From the cell containing the given text, extract its center point as (X, Y) coordinate. 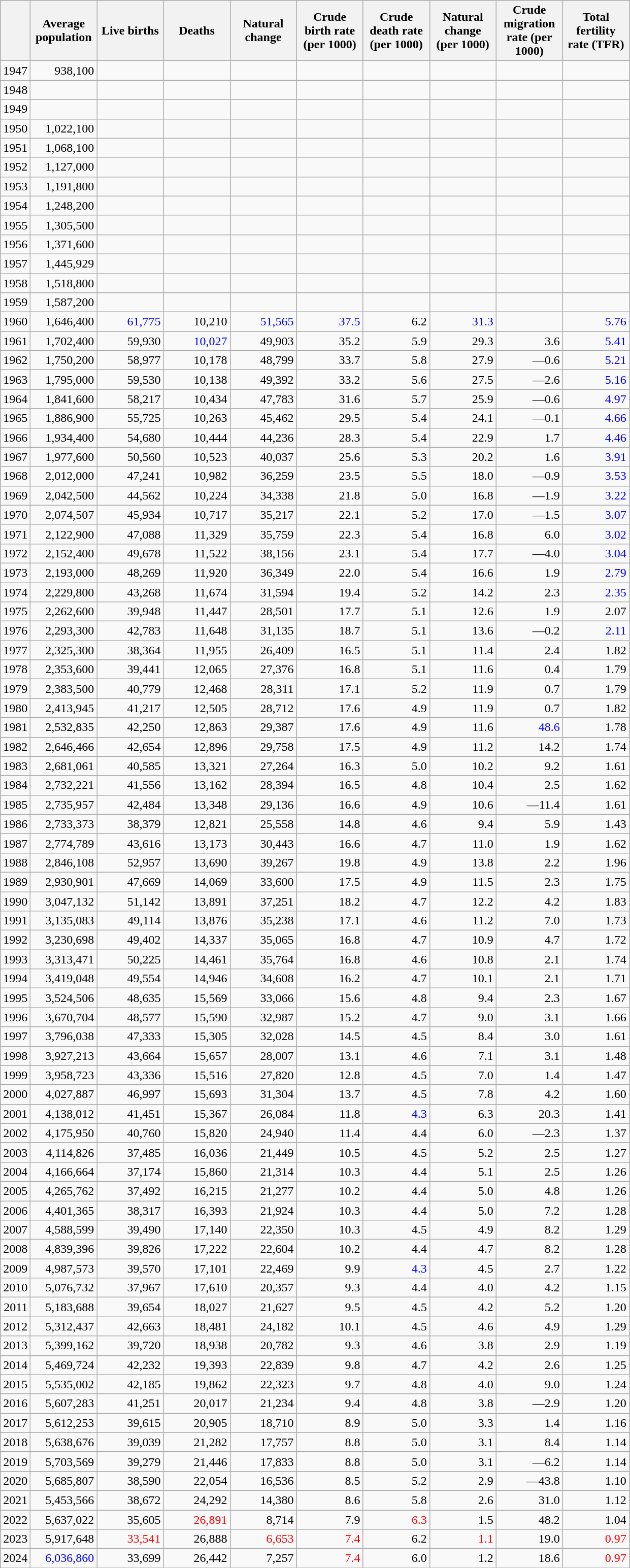
43,336 (130, 1075)
12.8 (330, 1075)
26,442 (197, 1558)
38,156 (263, 553)
1986 (15, 824)
2,413,945 (64, 708)
28,501 (263, 612)
1971 (15, 534)
5,453,566 (64, 1500)
1955 (15, 225)
35,759 (263, 534)
33,699 (130, 1558)
42,783 (130, 631)
1970 (15, 515)
Deaths (197, 30)
10.8 (463, 959)
9.2 (529, 766)
37,967 (130, 1288)
1999 (15, 1075)
45,462 (263, 418)
34,338 (263, 495)
7.9 (330, 1519)
51,142 (130, 901)
1957 (15, 263)
20,357 (263, 1288)
2,930,901 (64, 882)
6,036,860 (64, 1558)
43,616 (130, 843)
24,292 (197, 1500)
10,224 (197, 495)
Crude death rate (per 1000) (396, 30)
31.0 (529, 1500)
12.2 (463, 901)
1973 (15, 573)
39,720 (130, 1346)
2023 (15, 1539)
21,446 (197, 1461)
1,305,500 (64, 225)
1.1 (463, 1539)
1985 (15, 805)
2015 (15, 1384)
2020 (15, 1481)
15.6 (330, 998)
44,236 (263, 438)
15,693 (197, 1094)
31.6 (330, 399)
48,799 (263, 360)
3.22 (596, 495)
22,054 (197, 1481)
28,394 (263, 785)
15,860 (197, 1172)
19,393 (197, 1365)
1.41 (596, 1114)
2,293,300 (64, 631)
28,007 (263, 1056)
13,348 (197, 805)
16,393 (197, 1211)
1,068,100 (64, 148)
15,367 (197, 1114)
2,733,373 (64, 824)
—11.4 (529, 805)
51,565 (263, 322)
49,114 (130, 921)
22,469 (263, 1269)
1.16 (596, 1423)
2009 (15, 1269)
38,379 (130, 824)
2,646,466 (64, 747)
14,069 (197, 882)
1949 (15, 109)
11,920 (197, 573)
2005 (15, 1191)
3,796,038 (64, 1037)
48,577 (130, 1017)
24,182 (263, 1326)
1.67 (596, 998)
6,653 (263, 1539)
1.25 (596, 1365)
12.6 (463, 612)
22,350 (263, 1230)
47,241 (130, 476)
61,775 (130, 322)
20,782 (263, 1346)
1.73 (596, 921)
49,903 (263, 341)
2.07 (596, 612)
12,896 (197, 747)
58,977 (130, 360)
5.21 (596, 360)
26,891 (197, 1519)
15,657 (197, 1056)
41,451 (130, 1114)
2.35 (596, 592)
50,225 (130, 959)
41,217 (130, 708)
35,764 (263, 959)
40,037 (263, 457)
39,267 (263, 862)
1,518,800 (64, 283)
1991 (15, 921)
1948 (15, 90)
3,419,048 (64, 979)
39,279 (130, 1461)
45,934 (130, 515)
40,585 (130, 766)
10.6 (463, 805)
22,323 (263, 1384)
11,674 (197, 592)
2019 (15, 1461)
1953 (15, 186)
2000 (15, 1094)
1966 (15, 438)
22,604 (263, 1249)
15,820 (197, 1133)
1.22 (596, 1269)
2,846,108 (64, 862)
42,663 (130, 1326)
938,100 (64, 71)
10,444 (197, 438)
36,259 (263, 476)
17.0 (463, 515)
1,795,000 (64, 380)
39,441 (130, 670)
38,672 (130, 1500)
1962 (15, 360)
2010 (15, 1288)
1.24 (596, 1384)
Total fertility rate (TFR) (596, 30)
1.96 (596, 862)
9.8 (330, 1365)
17,222 (197, 1249)
2006 (15, 1211)
1.60 (596, 1094)
1.04 (596, 1519)
2001 (15, 1114)
14,380 (263, 1500)
2,229,800 (64, 592)
32,987 (263, 1017)
2,532,835 (64, 727)
31,594 (263, 592)
Natural change (263, 30)
—6.2 (529, 1461)
19,862 (197, 1384)
2018 (15, 1442)
8.5 (330, 1481)
1974 (15, 592)
1.47 (596, 1075)
16,215 (197, 1191)
10,138 (197, 380)
2,353,600 (64, 670)
5,703,569 (64, 1461)
49,554 (130, 979)
1947 (15, 71)
10,178 (197, 360)
2,193,000 (64, 573)
1978 (15, 670)
1990 (15, 901)
25.6 (330, 457)
1.72 (596, 940)
28,712 (263, 708)
2.2 (529, 862)
3.53 (596, 476)
18.2 (330, 901)
3.04 (596, 553)
42,484 (130, 805)
35,217 (263, 515)
2013 (15, 1346)
1988 (15, 862)
43,268 (130, 592)
5,685,807 (64, 1481)
2022 (15, 1519)
5.16 (596, 380)
2,735,957 (64, 805)
40,779 (130, 689)
22.3 (330, 534)
1977 (15, 650)
29,136 (263, 805)
25.9 (463, 399)
11,648 (197, 631)
11,522 (197, 553)
12,505 (197, 708)
1963 (15, 380)
1.7 (529, 438)
37,492 (130, 1191)
13,876 (197, 921)
2,681,061 (64, 766)
1983 (15, 766)
2024 (15, 1558)
48,269 (130, 573)
1.27 (596, 1152)
1998 (15, 1056)
21,924 (263, 1211)
1994 (15, 979)
13,690 (197, 862)
12,065 (197, 670)
3,524,506 (64, 998)
5,637,022 (64, 1519)
24,940 (263, 1133)
12,863 (197, 727)
0.4 (529, 670)
18.6 (529, 1558)
30,443 (263, 843)
1997 (15, 1037)
13.7 (330, 1094)
41,251 (130, 1404)
3,670,704 (64, 1017)
16,036 (197, 1152)
44,562 (130, 495)
1.37 (596, 1133)
7.8 (463, 1094)
1995 (15, 998)
35.2 (330, 341)
29,387 (263, 727)
9.5 (330, 1307)
9.7 (330, 1384)
10,210 (197, 322)
5.5 (396, 476)
10,982 (197, 476)
5.76 (596, 322)
5.6 (396, 380)
8.9 (330, 1423)
3,230,698 (64, 940)
27.9 (463, 360)
38,590 (130, 1481)
5,312,437 (64, 1326)
50,560 (130, 457)
10,434 (197, 399)
1950 (15, 128)
1.10 (596, 1481)
7.2 (529, 1211)
11,955 (197, 650)
49,402 (130, 940)
2,383,500 (64, 689)
1,191,800 (64, 186)
19.4 (330, 592)
2.11 (596, 631)
14,337 (197, 940)
26,084 (263, 1114)
2,262,600 (64, 612)
1.75 (596, 882)
5.41 (596, 341)
18.7 (330, 631)
39,490 (130, 1230)
21,277 (263, 1191)
19.0 (529, 1539)
1,248,200 (64, 206)
—0.9 (529, 476)
39,826 (130, 1249)
49,392 (263, 380)
46,997 (130, 1094)
25,558 (263, 824)
—1.5 (529, 515)
35,605 (130, 1519)
21.8 (330, 495)
1.12 (596, 1500)
4,175,950 (64, 1133)
4,588,599 (64, 1230)
21,282 (197, 1442)
20,905 (197, 1423)
1969 (15, 495)
48,635 (130, 998)
10,717 (197, 515)
5.3 (396, 457)
47,783 (263, 399)
2.7 (529, 1269)
1,587,200 (64, 303)
13.6 (463, 631)
1956 (15, 244)
2008 (15, 1249)
47,333 (130, 1037)
21,234 (263, 1404)
5,607,283 (64, 1404)
2,152,400 (64, 553)
15.2 (330, 1017)
4.97 (596, 399)
21,449 (263, 1152)
2011 (15, 1307)
15,516 (197, 1075)
2017 (15, 1423)
14.8 (330, 824)
52,957 (130, 862)
55,725 (130, 418)
2004 (15, 1172)
42,185 (130, 1384)
38,364 (130, 650)
37.5 (330, 322)
15,569 (197, 998)
9.9 (330, 1269)
3,135,083 (64, 921)
42,232 (130, 1365)
2,325,300 (64, 650)
37,251 (263, 901)
20,017 (197, 1404)
15,305 (197, 1037)
13.8 (463, 862)
1.19 (596, 1346)
3.91 (596, 457)
1960 (15, 322)
1,127,000 (64, 167)
5,399,162 (64, 1346)
—43.8 (529, 1481)
8.6 (330, 1500)
11.0 (463, 843)
Live births (130, 30)
37,485 (130, 1152)
48.6 (529, 727)
17,833 (263, 1461)
23.5 (330, 476)
14,946 (197, 979)
—4.0 (529, 553)
2014 (15, 1365)
10,523 (197, 457)
18.0 (463, 476)
1,977,600 (64, 457)
1.48 (596, 1056)
1972 (15, 553)
1,886,900 (64, 418)
43,664 (130, 1056)
27,264 (263, 766)
4.66 (596, 418)
1976 (15, 631)
Crude birth rate (per 1000) (330, 30)
1989 (15, 882)
33,066 (263, 998)
26,409 (263, 650)
5,535,002 (64, 1384)
8,714 (263, 1519)
54,680 (130, 438)
5,917,648 (64, 1539)
5,183,688 (64, 1307)
39,615 (130, 1423)
2,012,000 (64, 476)
1.5 (463, 1519)
21,627 (263, 1307)
3,927,213 (64, 1056)
15,590 (197, 1017)
3.02 (596, 534)
Average population (64, 30)
39,948 (130, 612)
11.5 (463, 882)
—1.9 (529, 495)
1,646,400 (64, 322)
3,958,723 (64, 1075)
29.3 (463, 341)
11.8 (330, 1114)
2012 (15, 1326)
1982 (15, 747)
24.1 (463, 418)
13,321 (197, 766)
1,750,200 (64, 360)
11,329 (197, 534)
3,047,132 (64, 901)
59,930 (130, 341)
22.9 (463, 438)
3.6 (529, 341)
1.15 (596, 1288)
1,841,600 (64, 399)
1.6 (529, 457)
1981 (15, 727)
17,757 (263, 1442)
17,101 (197, 1269)
1987 (15, 843)
2.4 (529, 650)
31,135 (263, 631)
27,376 (263, 670)
1,371,600 (64, 244)
1992 (15, 940)
7,257 (263, 1558)
31.3 (463, 322)
4,265,762 (64, 1191)
—2.6 (529, 380)
2,042,500 (64, 495)
22.1 (330, 515)
1993 (15, 959)
27,820 (263, 1075)
4,839,396 (64, 1249)
2002 (15, 1133)
1.78 (596, 727)
59,530 (130, 380)
10.9 (463, 940)
21,314 (263, 1172)
42,250 (130, 727)
1,445,929 (64, 263)
34,608 (263, 979)
2003 (15, 1152)
29,758 (263, 747)
1.2 (463, 1558)
1.71 (596, 979)
2021 (15, 1500)
Crude migration rate (per 1000) (529, 30)
1959 (15, 303)
17,610 (197, 1288)
39,570 (130, 1269)
5,612,253 (64, 1423)
2,074,507 (64, 515)
1975 (15, 612)
18,710 (263, 1423)
13,891 (197, 901)
13.1 (330, 1056)
39,654 (130, 1307)
27.5 (463, 380)
1968 (15, 476)
42,654 (130, 747)
48.2 (529, 1519)
39,039 (130, 1442)
1,934,400 (64, 438)
16.3 (330, 766)
13,162 (197, 785)
38,317 (130, 1211)
—0.2 (529, 631)
4,401,365 (64, 1211)
16,536 (263, 1481)
1952 (15, 167)
33,541 (130, 1539)
19.8 (330, 862)
1967 (15, 457)
18,481 (197, 1326)
2,732,221 (64, 785)
22.0 (330, 573)
1979 (15, 689)
10.4 (463, 785)
2.79 (596, 573)
5,076,732 (64, 1288)
4,138,012 (64, 1114)
2,122,900 (64, 534)
11,447 (197, 612)
2,774,789 (64, 843)
32,028 (263, 1037)
20.2 (463, 457)
47,088 (130, 534)
47,669 (130, 882)
49,678 (130, 553)
10.5 (330, 1152)
5,469,724 (64, 1365)
4,114,826 (64, 1152)
37,174 (130, 1172)
26,888 (197, 1539)
10,027 (197, 341)
14.5 (330, 1037)
1984 (15, 785)
31,304 (263, 1094)
40,760 (130, 1133)
—2.9 (529, 1404)
17,140 (197, 1230)
—2.3 (529, 1133)
3.07 (596, 515)
Natural change (per 1000) (463, 30)
41,556 (130, 785)
4,166,664 (64, 1172)
1961 (15, 341)
3.3 (463, 1423)
1,022,100 (64, 128)
33.7 (330, 360)
13,173 (197, 843)
23.1 (330, 553)
—0.1 (529, 418)
36,349 (263, 573)
16.2 (330, 979)
12,468 (197, 689)
4.46 (596, 438)
1964 (15, 399)
1996 (15, 1017)
1.66 (596, 1017)
5.7 (396, 399)
2007 (15, 1230)
35,065 (263, 940)
4,987,573 (64, 1269)
7.1 (463, 1056)
35,238 (263, 921)
3.0 (529, 1037)
1980 (15, 708)
5,638,676 (64, 1442)
14,461 (197, 959)
12,821 (197, 824)
1.43 (596, 824)
1.83 (596, 901)
33.2 (330, 380)
4,027,887 (64, 1094)
1958 (15, 283)
3,313,471 (64, 959)
33,600 (263, 882)
1,702,400 (64, 341)
2016 (15, 1404)
10,263 (197, 418)
20.3 (529, 1114)
18,938 (197, 1346)
1951 (15, 148)
28,311 (263, 689)
1965 (15, 418)
29.5 (330, 418)
28.3 (330, 438)
1954 (15, 206)
22,839 (263, 1365)
18,027 (197, 1307)
58,217 (130, 399)
